Search for the cell housing the specified text and yield its [x, y] center coordinate. 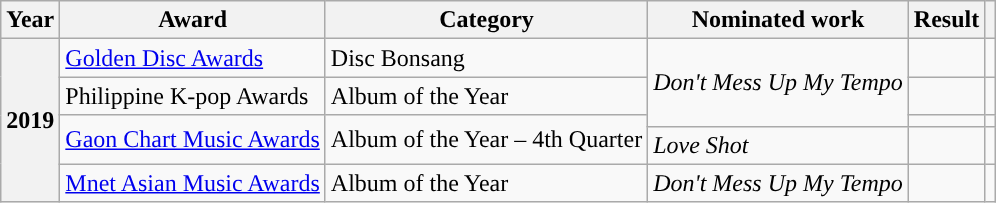
Category [486, 20]
Result [946, 20]
Mnet Asian Music Awards [193, 183]
Love Shot [778, 145]
Philippine K-pop Awards [193, 96]
Album of the Year – 4th Quarter [486, 140]
Disc Bonsang [486, 58]
Nominated work [778, 20]
2019 [30, 120]
Gaon Chart Music Awards [193, 140]
Year [30, 20]
Golden Disc Awards [193, 58]
Award [193, 20]
